Locate the cell with the specified text and output its (x, y) center coordinate. 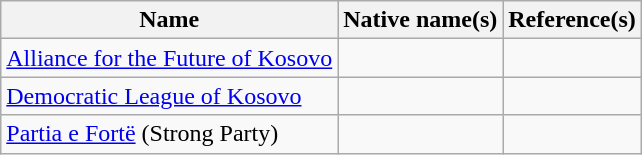
Partia e Fortë (Strong Party) (170, 134)
Native name(s) (420, 20)
Name (170, 20)
Reference(s) (572, 20)
Alliance for the Future of Kosovo (170, 58)
Democratic League of Kosovo (170, 96)
